Find where the given text appears and provide that cell's center as [x, y] coordinate. 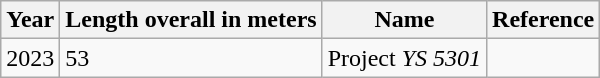
Reference [544, 20]
53 [191, 58]
2023 [30, 58]
Name [404, 20]
Length overall in meters [191, 20]
Project YS 5301 [404, 58]
Year [30, 20]
